Extract the [X, Y] coordinate from the center of the cell holding the provided text.  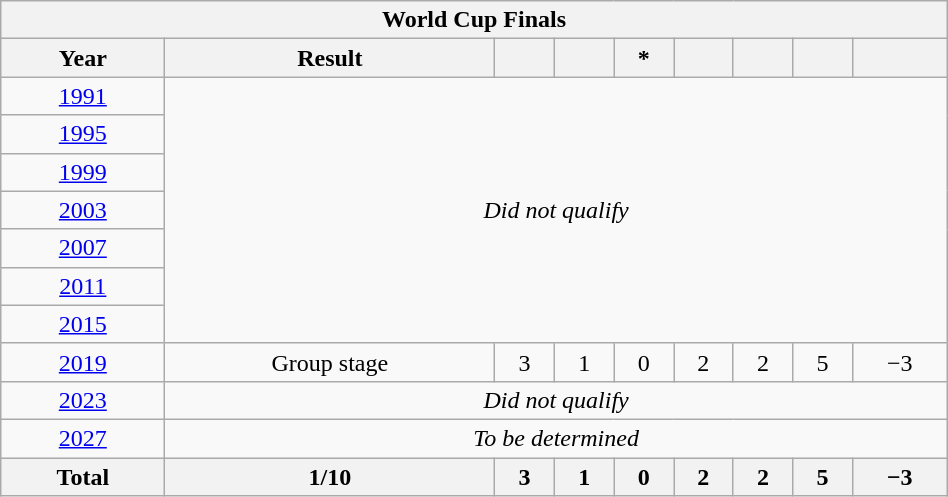
To be determined [556, 438]
Total [83, 477]
2007 [83, 248]
2023 [83, 400]
Year [83, 58]
1995 [83, 134]
1999 [83, 172]
1991 [83, 96]
Group stage [330, 362]
* [644, 58]
1/10 [330, 477]
2015 [83, 324]
2011 [83, 286]
2019 [83, 362]
World Cup Finals [474, 20]
2003 [83, 210]
Result [330, 58]
2027 [83, 438]
